Extract the (x, y) coordinate from the center of the cell holding the provided text.  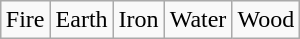
Water (198, 20)
Earth (82, 20)
Fire (25, 20)
Iron (138, 20)
Wood (266, 20)
